Detect which cell encompasses the target text, then output its (X, Y) center coordinate. 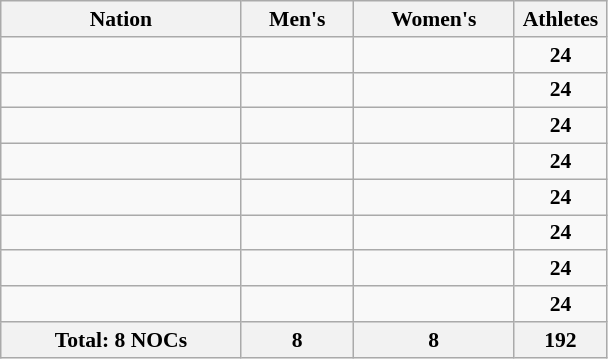
Men's (297, 19)
Athletes (560, 19)
Nation (121, 19)
Women's (434, 19)
192 (560, 340)
Total: 8 NOCs (121, 340)
